Identify which cell holds the provided text, then report its (X, Y) central coordinate. 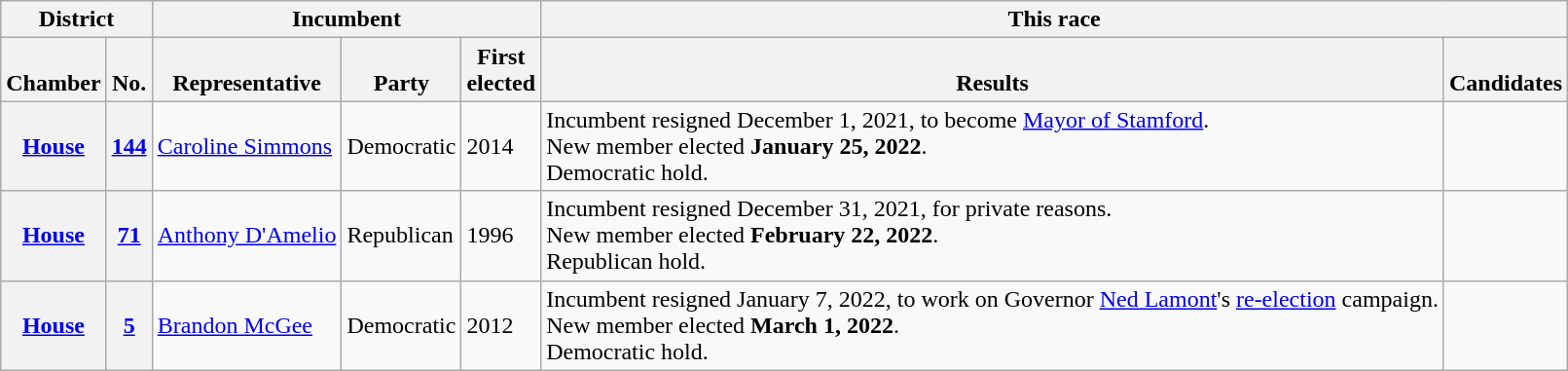
Incumbent (346, 19)
Results (993, 70)
71 (128, 236)
District (76, 19)
This race (1055, 19)
Brandon McGee (247, 325)
2014 (501, 146)
Representative (247, 70)
No. (128, 70)
Incumbent resigned December 31, 2021, for private reasons.New member elected February 22, 2022.Republican hold. (993, 236)
Incumbent resigned December 1, 2021, to become Mayor of Stamford.New member elected January 25, 2022.Democratic hold. (993, 146)
Anthony D'Amelio (247, 236)
Caroline Simmons (247, 146)
5 (128, 325)
Incumbent resigned January 7, 2022, to work on Governor Ned Lamont's re-election campaign.New member elected March 1, 2022.Democratic hold. (993, 325)
Candidates (1505, 70)
144 (128, 146)
1996 (501, 236)
Firstelected (501, 70)
2012 (501, 325)
Republican (401, 236)
Chamber (54, 70)
Party (401, 70)
